Output the (x, y) coordinate of the center of the cell containing the given text.  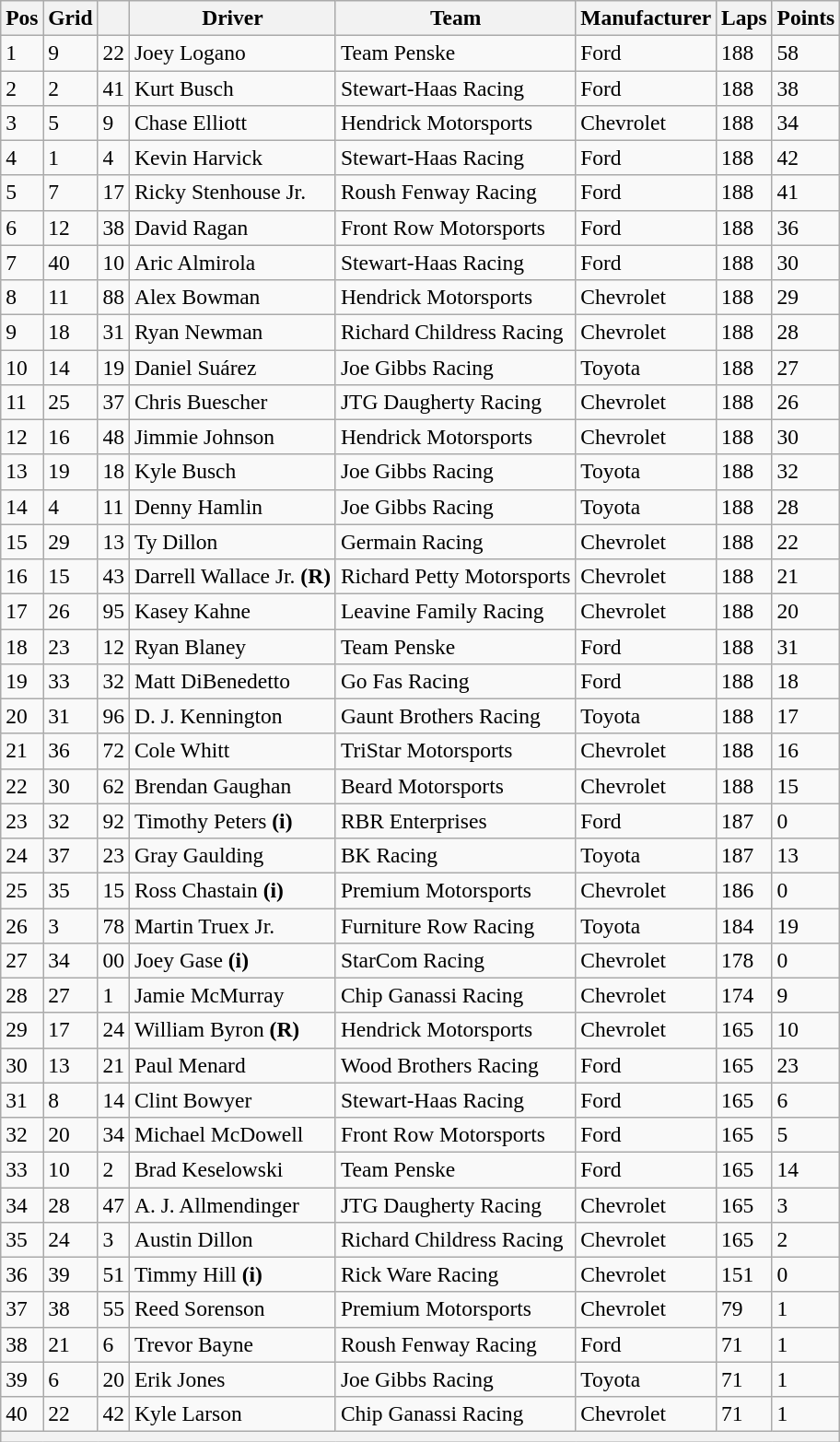
Erik Jones (232, 1379)
Martin Truex Jr. (232, 925)
Furniture Row Racing (455, 925)
Ty Dillon (232, 542)
Gaunt Brothers Racing (455, 716)
Clint Bowyer (232, 1100)
StarCom Racing (455, 960)
178 (744, 960)
Ross Chastain (i) (232, 890)
92 (113, 821)
RBR Enterprises (455, 821)
Cole Whitt (232, 751)
Matt DiBenedetto (232, 681)
48 (113, 437)
Chris Buescher (232, 402)
Reed Sorenson (232, 1309)
A. J. Allmendinger (232, 1204)
David Ragan (232, 228)
Darrell Wallace Jr. (R) (232, 576)
Daniel Suárez (232, 367)
184 (744, 925)
Aric Almirola (232, 263)
Paul Menard (232, 1065)
Pos (22, 18)
Brad Keselowski (232, 1169)
Austin Dillon (232, 1239)
Timmy Hill (i) (232, 1274)
Wood Brothers Racing (455, 1065)
William Byron (R) (232, 1030)
Brendan Gaughan (232, 786)
58 (806, 53)
88 (113, 297)
Rick Ware Racing (455, 1274)
43 (113, 576)
Gray Gaulding (232, 855)
Ryan Blaney (232, 646)
Driver (232, 18)
Grid (70, 18)
51 (113, 1274)
Joey Logano (232, 53)
Jamie McMurray (232, 995)
Kurt Busch (232, 88)
Richard Petty Motorsports (455, 576)
72 (113, 751)
Germain Racing (455, 542)
TriStar Motorsports (455, 751)
95 (113, 611)
BK Racing (455, 855)
Chase Elliott (232, 123)
62 (113, 786)
96 (113, 716)
Kyle Larson (232, 1413)
Alex Bowman (232, 297)
Leavine Family Racing (455, 611)
Joey Gase (i) (232, 960)
Michael McDowell (232, 1134)
151 (744, 1274)
Denny Hamlin (232, 507)
Ricky Stenhouse Jr. (232, 193)
55 (113, 1309)
Beard Motorsports (455, 786)
Laps (744, 18)
47 (113, 1204)
Jimmie Johnson (232, 437)
Ryan Newman (232, 332)
Timothy Peters (i) (232, 821)
Manufacturer (647, 18)
Kevin Harvick (232, 158)
Team (455, 18)
Kyle Busch (232, 472)
Kasey Kahne (232, 611)
186 (744, 890)
78 (113, 925)
D. J. Kennington (232, 716)
Go Fas Racing (455, 681)
Points (806, 18)
00 (113, 960)
174 (744, 995)
79 (744, 1309)
Trevor Bayne (232, 1344)
